Provide the (X, Y) coordinate of the cell's center where the given text is located.  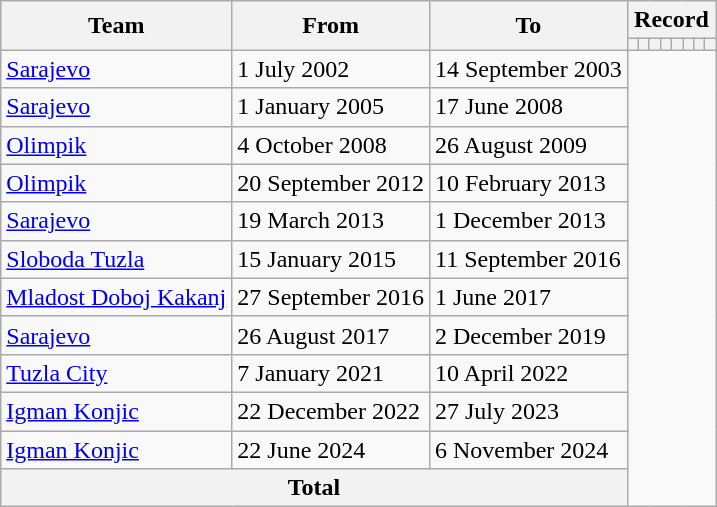
Tuzla City (116, 373)
27 September 2016 (331, 297)
7 January 2021 (331, 373)
22 December 2022 (331, 411)
2 December 2019 (528, 335)
14 September 2003 (528, 69)
10 February 2013 (528, 183)
26 August 2009 (528, 145)
22 June 2024 (331, 449)
1 July 2002 (331, 69)
26 August 2017 (331, 335)
Total (314, 488)
Sloboda Tuzla (116, 259)
20 September 2012 (331, 183)
4 October 2008 (331, 145)
11 September 2016 (528, 259)
17 June 2008 (528, 107)
1 December 2013 (528, 221)
6 November 2024 (528, 449)
27 July 2023 (528, 411)
Mladost Doboj Kakanj (116, 297)
10 April 2022 (528, 373)
To (528, 26)
Team (116, 26)
Record (671, 20)
1 January 2005 (331, 107)
From (331, 26)
15 January 2015 (331, 259)
1 June 2017 (528, 297)
19 March 2013 (331, 221)
